Identify which cell holds the provided text, then report its [X, Y] central coordinate. 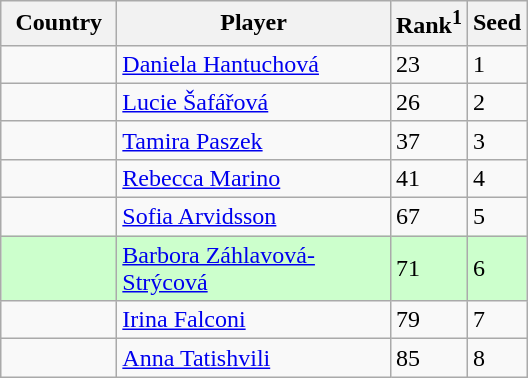
23 [428, 64]
26 [428, 102]
2 [496, 102]
85 [428, 358]
Sofia Arvidsson [254, 217]
5 [496, 217]
Country [59, 24]
37 [428, 140]
41 [428, 178]
Rebecca Marino [254, 178]
6 [496, 268]
Lucie Šafářová [254, 102]
79 [428, 320]
Player [254, 24]
71 [428, 268]
Irina Falconi [254, 320]
Anna Tatishvili [254, 358]
67 [428, 217]
Barbora Záhlavová-Strýcová [254, 268]
7 [496, 320]
4 [496, 178]
Rank1 [428, 24]
8 [496, 358]
Seed [496, 24]
1 [496, 64]
3 [496, 140]
Daniela Hantuchová [254, 64]
Tamira Paszek [254, 140]
